Detect which cell encompasses the target text, then output its [x, y] center coordinate. 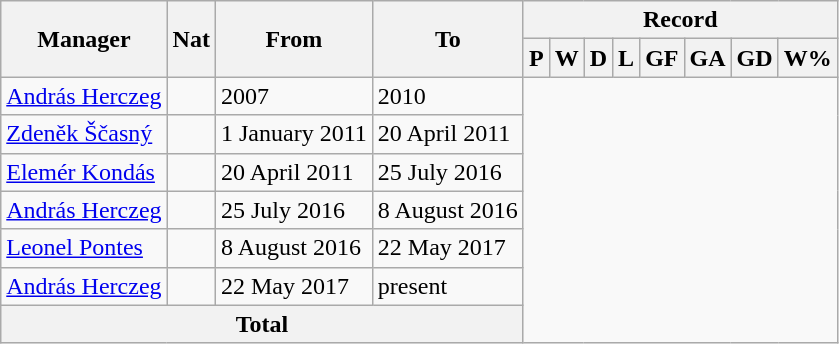
W% [808, 58]
To [448, 39]
2010 [448, 96]
L [626, 58]
1 January 2011 [294, 134]
present [448, 286]
D [598, 58]
Record [680, 20]
Leonel Pontes [84, 248]
GD [754, 58]
Total [262, 324]
Zdeněk Ščasný [84, 134]
P [536, 58]
GA [708, 58]
From [294, 39]
Elemér Kondás [84, 172]
W [566, 58]
GF [662, 58]
2007 [294, 96]
Nat [191, 39]
Manager [84, 39]
